Determine the (X, Y) coordinate at the center of the cell enclosing the given text.  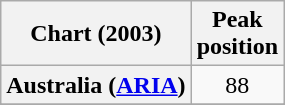
Chart (2003) (96, 34)
Peakposition (237, 34)
88 (237, 85)
Australia (ARIA) (96, 85)
